Identify which cell holds the provided text, then report its (X, Y) central coordinate. 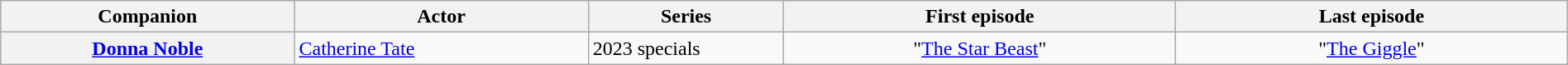
Actor (442, 17)
2023 specials (686, 48)
Donna Noble (147, 48)
Companion (147, 17)
Last episode (1372, 17)
Series (686, 17)
First episode (980, 17)
Catherine Tate (442, 48)
"The Star Beast" (980, 48)
"The Giggle" (1372, 48)
